Return the [x, y] coordinate for the center point of the cell that contains the specified text.  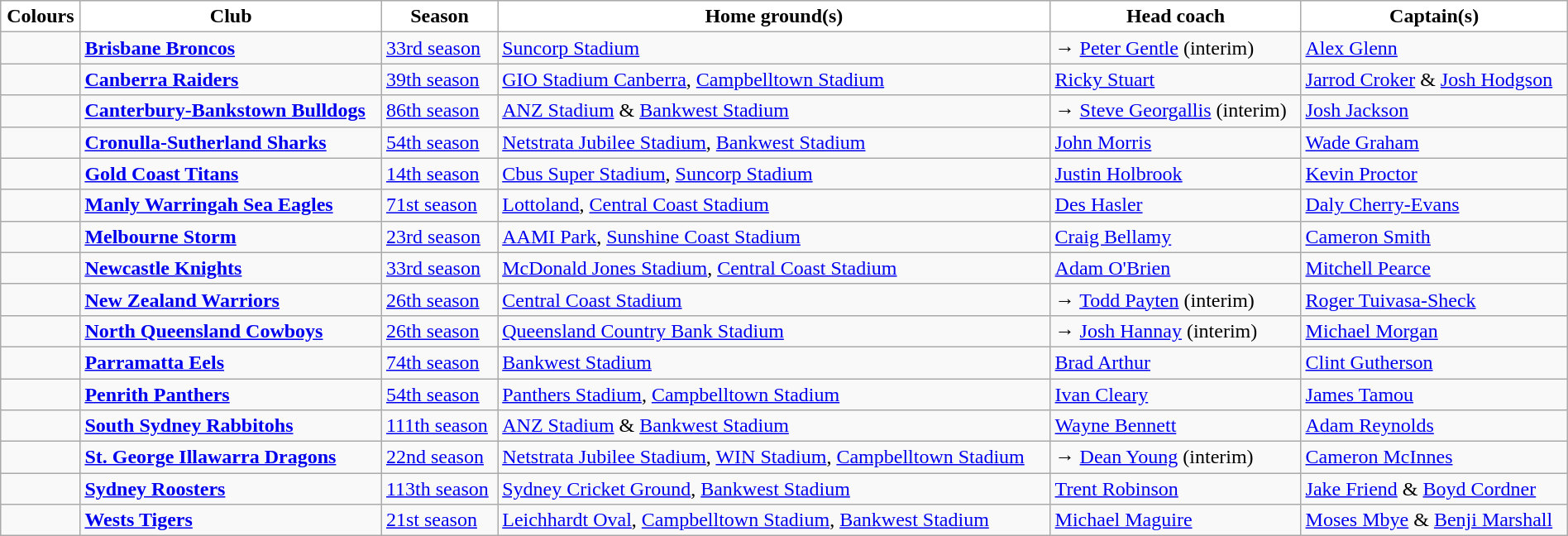
→ Peter Gentle (interim) [1176, 48]
Central Coast Stadium [774, 299]
Panthers Stadium, Campbelltown Stadium [774, 395]
James Tamou [1434, 395]
Adam Reynolds [1434, 426]
Netstrata Jubilee Stadium, Bankwest Stadium [774, 142]
Newcastle Knights [232, 268]
Queensland Country Bank Stadium [774, 331]
Clint Gutherson [1434, 362]
Des Hasler [1176, 205]
John Morris [1176, 142]
AAMI Park, Sunshine Coast Stadium [774, 237]
Michael Morgan [1434, 331]
Manly Warringah Sea Eagles [232, 205]
Roger Tuivasa-Sheck [1434, 299]
Moses Mbye & Benji Marshall [1434, 520]
Canberra Raiders [232, 79]
Club [232, 17]
Alex Glenn [1434, 48]
Ivan Cleary [1176, 395]
39th season [439, 79]
Cronulla-Sutherland Sharks [232, 142]
Lottoland, Central Coast Stadium [774, 205]
Sydney Cricket Ground, Bankwest Stadium [774, 489]
Brad Arthur [1176, 362]
14th season [439, 174]
Wayne Bennett [1176, 426]
Leichhardt Oval, Campbelltown Stadium, Bankwest Stadium [774, 520]
Melbourne Storm [232, 237]
→ Dean Young (interim) [1176, 457]
Penrith Panthers [232, 395]
Ricky Stuart [1176, 79]
Josh Jackson [1434, 111]
111th season [439, 426]
GIO Stadium Canberra, Campbelltown Stadium [774, 79]
Cameron McInnes [1434, 457]
23rd season [439, 237]
Parramatta Eels [232, 362]
Jake Friend & Boyd Cordner [1434, 489]
→ Todd Payten (interim) [1176, 299]
Head coach [1176, 17]
Kevin Proctor [1434, 174]
Bankwest Stadium [774, 362]
Captain(s) [1434, 17]
McDonald Jones Stadium, Central Coast Stadium [774, 268]
Suncorp Stadium [774, 48]
Colours [41, 17]
New Zealand Warriors [232, 299]
→ Josh Hannay (interim) [1176, 331]
113th season [439, 489]
21st season [439, 520]
Craig Bellamy [1176, 237]
Gold Coast Titans [232, 174]
71st season [439, 205]
Wade Graham [1434, 142]
Season [439, 17]
Justin Holbrook [1176, 174]
Sydney Roosters [232, 489]
St. George Illawarra Dragons [232, 457]
Trent Robinson [1176, 489]
Cameron Smith [1434, 237]
Netstrata Jubilee Stadium, WIN Stadium, Campbelltown Stadium [774, 457]
Mitchell Pearce [1434, 268]
74th season [439, 362]
Cbus Super Stadium, Suncorp Stadium [774, 174]
22nd season [439, 457]
South Sydney Rabbitohs [232, 426]
Wests Tigers [232, 520]
Canterbury-Bankstown Bulldogs [232, 111]
Michael Maguire [1176, 520]
Adam O'Brien [1176, 268]
Brisbane Broncos [232, 48]
Home ground(s) [774, 17]
Daly Cherry-Evans [1434, 205]
→ Steve Georgallis (interim) [1176, 111]
North Queensland Cowboys [232, 331]
Jarrod Croker & Josh Hodgson [1434, 79]
86th season [439, 111]
